Search for the cell housing the specified text and yield its (X, Y) center coordinate. 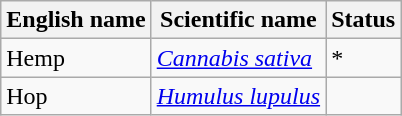
Hemp (76, 58)
* (364, 58)
English name (76, 20)
Cannabis sativa (238, 58)
Humulus lupulus (238, 96)
Status (364, 20)
Hop (76, 96)
Scientific name (238, 20)
